Return [X, Y] of the center of cell containing provided text 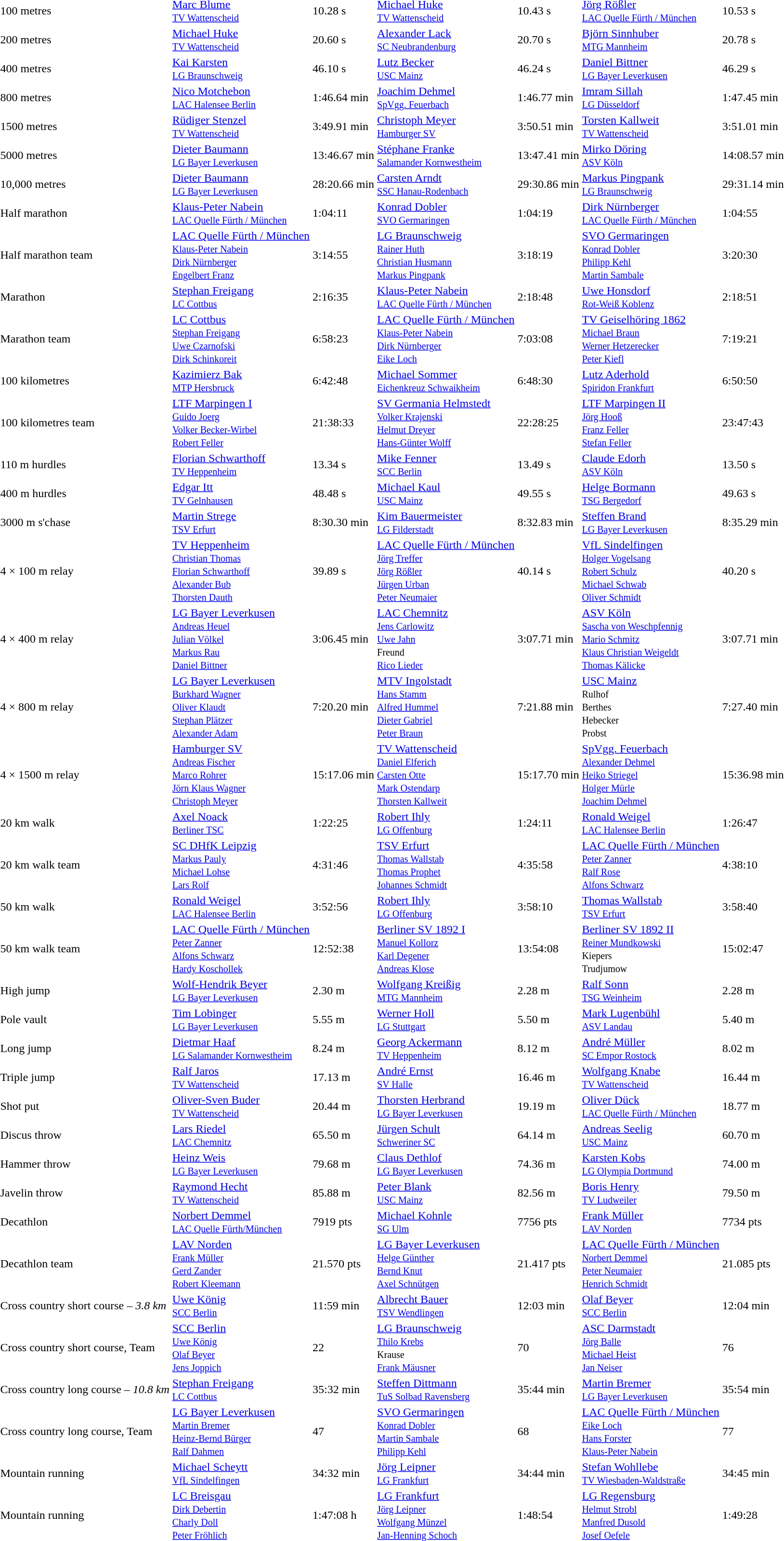
LG BraunschweigRainer HuthChristian HusmannMarkus Pingpank [446, 255]
1:24:11 [548, 823]
TV WattenscheidDaniel ElferichCarsten OtteMark OstendarpThorsten Kallweit [446, 775]
Mirko DöringASV Köln [651, 155]
Konrad DoblerSVO Germaringen [446, 213]
8:32.83 min [548, 522]
Axel NoackBerliner TSC [241, 823]
34:44 min [548, 1473]
29:30.86 min [548, 184]
1:04:11 [344, 213]
20.44 m [344, 1106]
5.50 m [548, 1019]
1:22:25 [344, 823]
LG Bayer LeverkusenHelge GüntherBernd KnutAxel Schnütgen [446, 1264]
1:04:19 [548, 213]
Olaf BeyerSCC Berlin [651, 1305]
SpVgg. FeuerbachAlexander DehmelHeiko StriegelHolger MürleJoachim Dehmel [651, 775]
20.60 s [344, 40]
LC CottbusStephan FreigangUwe CzarnofskiDirk Schinkoreit [241, 339]
85.88 m [344, 1193]
Dietmar HaafLG Salamander Kornwestheim [241, 1048]
49.55 s [548, 493]
LAV NordenFrank MüllerGerd ZanderRobert Kleemann [241, 1264]
82.56 m [548, 1193]
Tim LobingerLG Bayer Leverkusen [241, 1019]
Christoph MeyerHamburger SV [446, 126]
Helge BormannTSG Bergedorf [651, 493]
Michael ScheyttVfL Sindelfingen [241, 1473]
Peter BlankUSC Mainz [446, 1193]
3:49.91 min [344, 126]
Lutz BeckerUSC Mainz [446, 68]
1:46.77 min [548, 97]
7756 pts [548, 1222]
11:59 min [344, 1305]
SV Germania HelmstedtVolker KrajenskiHelmut DreyerHans-Günter Wolff [446, 423]
Martin BremerLG Bayer Leverkusen [651, 1389]
2:16:35 [344, 297]
ASC DarmstadtJörg BalleMichael HeistJan Neiser [651, 1348]
4:35:58 [548, 865]
3:52:56 [344, 907]
Albrecht BauerTSV Wendlingen [446, 1305]
Stéphane FrankeSalamander Kornwestheim [446, 155]
Imram SillahLG Düsseldorf [651, 97]
Hamburger SVAndreas FischerMarco RohrerJörn Klaus WagnerChristoph Meyer [241, 775]
Werner HollLG Stuttgart [446, 1019]
SCC BerlinUwe KönigOlaf BeyerJens Joppich [241, 1348]
Stefan WohllebeTV Wiesbaden-Waldstraße [651, 1473]
13:46.67 min [344, 155]
68 [548, 1432]
3:50.51 min [548, 126]
Kazimierz BakMTP Hersbruck [241, 381]
2.30 m [344, 990]
4:31:46 [344, 865]
70 [548, 1348]
15:17.06 min [344, 775]
SVO GermaringenKonrad DoblerMartin SambalePhilipp Kehl [446, 1432]
1:46.64 min [344, 97]
LTF Marpingen IIJörg HooßFranz FellerStefan Feller [651, 423]
3:07.71 min [548, 639]
SVO GermaringenKonrad DoblerPhilipp KehlMartin Sambale [651, 255]
3:06.45 min [344, 639]
7:20.20 min [344, 707]
12:52:38 [344, 949]
Björn SinnhuberMTG Mannheim [651, 40]
48.48 s [344, 493]
VfL SindelfingenHolger VogelsangRobert SchulzMichael SchwabOliver Schmidt [651, 571]
LG Bayer LeverkusenBurkhard WagnerOliver KlaudtStephan PlätzerAlexander Adam [241, 707]
35:32 min [344, 1389]
Uwe KönigSCC Berlin [241, 1305]
65.50 m [344, 1135]
21.417 pts [548, 1264]
6:42:48 [344, 381]
34:32 min [344, 1473]
13.49 s [548, 464]
Kim BauermeisterLG Filderstadt [446, 522]
TSV ErfurtThomas WallstabThomas ProphetJohannes Schmidt [446, 865]
Mike FennerSCC Berlin [446, 464]
7:21.88 min [548, 707]
6:58:23 [344, 339]
Florian SchwarthoffTV Heppenheim [241, 464]
SC DHfK LeipzigMarkus PaulyMichael LohseLars Rolf [241, 865]
Georg AckermannTV Heppenheim [446, 1048]
Daniel BittnerLG Bayer Leverkusen [651, 68]
Berliner SV 1892 IIReiner MundkowskiKiepersTrudjumow [651, 949]
TV Geiselhöring 1862Michael BraunWerner HetzereckerPeter Kiefl [651, 339]
Michael KaulUSC Mainz [446, 493]
19.19 m [548, 1106]
André MüllerSC Empor Rostock [651, 1048]
Uwe HonsdorfRot-Weiß Koblenz [651, 297]
39.89 s [344, 571]
13.34 s [344, 464]
LAC ChemnitzJens CarlowitzUwe JahnFreundRico Lieder [446, 639]
Andreas SeeligUSC Mainz [651, 1135]
LAC Quelle Fürth / MünchenKlaus-Peter NabeinDirk NürnbergerEngelbert Franz [241, 255]
2.28 m [548, 990]
Heinz WeisLG Bayer Leverkusen [241, 1164]
Frank MüllerLAV Norden [651, 1222]
MTV IngolstadtHans StammAlfred HummelDieter GabrielPeter Braun [446, 707]
LAC Quelle Fürth / MünchenNorbert DemmelPeter NeumaierHenrich Schmidt [651, 1264]
Edgar IttTV Gelnhausen [241, 493]
LAC Quelle Fürth / MünchenPeter ZannerRalf RoseAlfons Schwarz [651, 865]
Carsten ArndtSSC Hanau-Rodenbach [446, 184]
Jürgen SchultSchweriner SC [446, 1135]
13:54:08 [548, 949]
Berliner SV 1892 IManuel KollorzKarl DegenerAndreas Klose [446, 949]
LAC Quelle Fürth / MünchenPeter ZannerAlfons SchwarzHardy Koschollek [241, 949]
8:30.30 min [344, 522]
74.36 m [548, 1164]
21.570 pts [344, 1264]
Norbert DemmelLAC Quelle Fürth/München [241, 1222]
Oliver DückLAC Quelle Fürth / München [651, 1106]
Ralf JarosTV Wattenscheid [241, 1077]
Raymond HechtTV Wattenscheid [241, 1193]
Ralf SonnTSG Weinheim [651, 990]
TV HeppenheimChristian ThomasFlorian SchwarthoffAlexander BubThorsten Dauth [241, 571]
3:14:55 [344, 255]
47 [344, 1432]
LG BraunschweigThilo KrebsKrauseFrank Mäusner [446, 1348]
Lars RiedelLAC Chemnitz [241, 1135]
5.55 m [344, 1019]
13:47.41 min [548, 155]
35:44 min [548, 1389]
Nico MotchebonLAC Halensee Berlin [241, 97]
Boris HenryTV Ludweiler [651, 1193]
22:28:25 [548, 423]
Thomas WallstabTSV Erfurt [651, 907]
12:03 min [548, 1305]
7919 pts [344, 1222]
Claude EdorhASV Köln [651, 464]
8.24 m [344, 1048]
Karsten KobsLG Olympia Dortmund [651, 1164]
Wolfgang KreißigMTG Mannheim [446, 990]
17.13 m [344, 1077]
Claus DethlofLG Bayer Leverkusen [446, 1164]
6:48:30 [548, 381]
Wolf-Hendrik BeyerLG Bayer Leverkusen [241, 990]
3:18:19 [548, 255]
46.10 s [344, 68]
Joachim DehmelSpVgg. Feuerbach [446, 97]
2:18:48 [548, 297]
Martin StregeTSV Erfurt [241, 522]
46.24 s [548, 68]
Thorsten HerbrandLG Bayer Leverkusen [446, 1106]
Oliver-Sven BuderTV Wattenscheid [241, 1106]
79.68 m [344, 1164]
3:58:10 [548, 907]
21:38:33 [344, 423]
Steffen BrandLG Bayer Leverkusen [651, 522]
28:20.66 min [344, 184]
Michael HukeTV Wattenscheid [241, 40]
40.14 s [548, 571]
LAC Quelle Fürth / MünchenKlaus-Peter NabeinDirk NürnbergerEike Loch [446, 339]
Torsten KallweitTV Wattenscheid [651, 126]
15:17.70 min [548, 775]
Wolfgang KnabeTV Wattenscheid [651, 1077]
8.12 m [548, 1048]
Steffen DittmannTuS Solbad Ravensberg [446, 1389]
7:03:08 [548, 339]
Mark LugenbühlASV Landau [651, 1019]
Kai KarstenLG Braunschweig [241, 68]
LAC Quelle Fürth / MünchenJörg TrefferJörg RößlerJürgen UrbanPeter Neumaier [446, 571]
Michael KohnleSG Ulm [446, 1222]
ASV KölnSascha von WeschpfennigMario SchmitzKlaus Christian WeigeldtThomas Kälicke [651, 639]
LTF Marpingen IGuido JoergVolker Becker-WirbelRobert Feller [241, 423]
Jörg LeipnerLG Frankfurt [446, 1473]
LG Bayer LeverkusenMartin BremerHeinz-Bernd BürgerRalf Dahmen [241, 1432]
Markus PingpankLG Braunschweig [651, 184]
Dirk NürnbergerLAC Quelle Fürth / München [651, 213]
LG Bayer LeverkusenAndreas HeuelJulian VölkelMarkus RauDaniel Bittner [241, 639]
Lutz AderholdSpiridon Frankfurt [651, 381]
Alexander LackSC Neubrandenburg [446, 40]
Rüdiger StenzelTV Wattenscheid [241, 126]
16.46 m [548, 1077]
USC MainzRulhofBerthesHebeckerProbst [651, 707]
André ErnstSV Halle [446, 1077]
22 [344, 1348]
Michael SommerEichenkreuz Schwaikheim [446, 381]
LAC Quelle Fürth / MünchenEike LochHans ForsterKlaus-Peter Nabein [651, 1432]
20.70 s [548, 40]
64.14 m [548, 1135]
